Determine the [X, Y] coordinate at the center of the cell enclosing the given text.  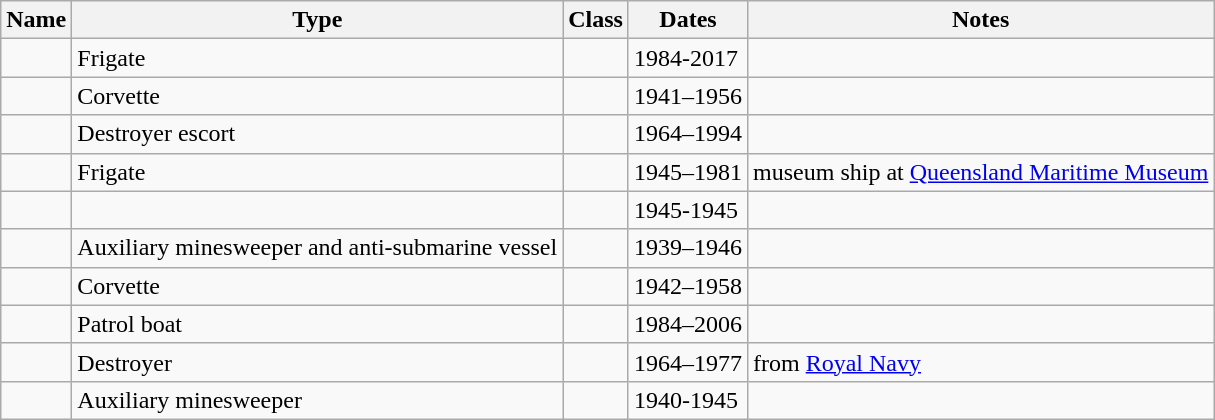
1964–1994 [688, 134]
from Royal Navy [981, 362]
Name [36, 20]
1945–1981 [688, 172]
1984-2017 [688, 58]
1945-1945 [688, 210]
Type [318, 20]
museum ship at Queensland Maritime Museum [981, 172]
1964–1977 [688, 362]
Destroyer [318, 362]
Patrol boat [318, 324]
1939–1946 [688, 248]
1941–1956 [688, 96]
Destroyer escort [318, 134]
1942–1958 [688, 286]
Class [596, 20]
Notes [981, 20]
Auxiliary minesweeper [318, 400]
1984–2006 [688, 324]
Auxiliary minesweeper and anti-submarine vessel [318, 248]
1940-1945 [688, 400]
Dates [688, 20]
